Scan for the cell matching the given text and deliver its [x, y] coordinate at center. 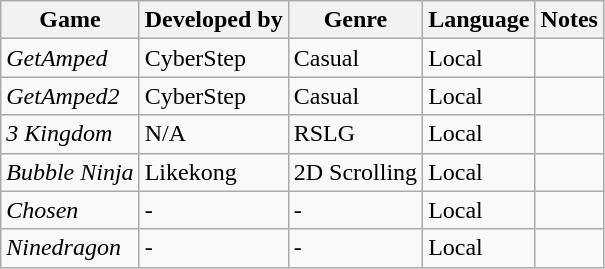
Chosen [70, 210]
N/A [214, 134]
GetAmped2 [70, 96]
3 Kingdom [70, 134]
Bubble Ninja [70, 172]
Likekong [214, 172]
GetAmped [70, 58]
Notes [569, 20]
Game [70, 20]
2D Scrolling [355, 172]
Developed by [214, 20]
Genre [355, 20]
RSLG [355, 134]
Language [479, 20]
Ninedragon [70, 248]
